Output the (X, Y) coordinate of the center of the cell containing the given text.  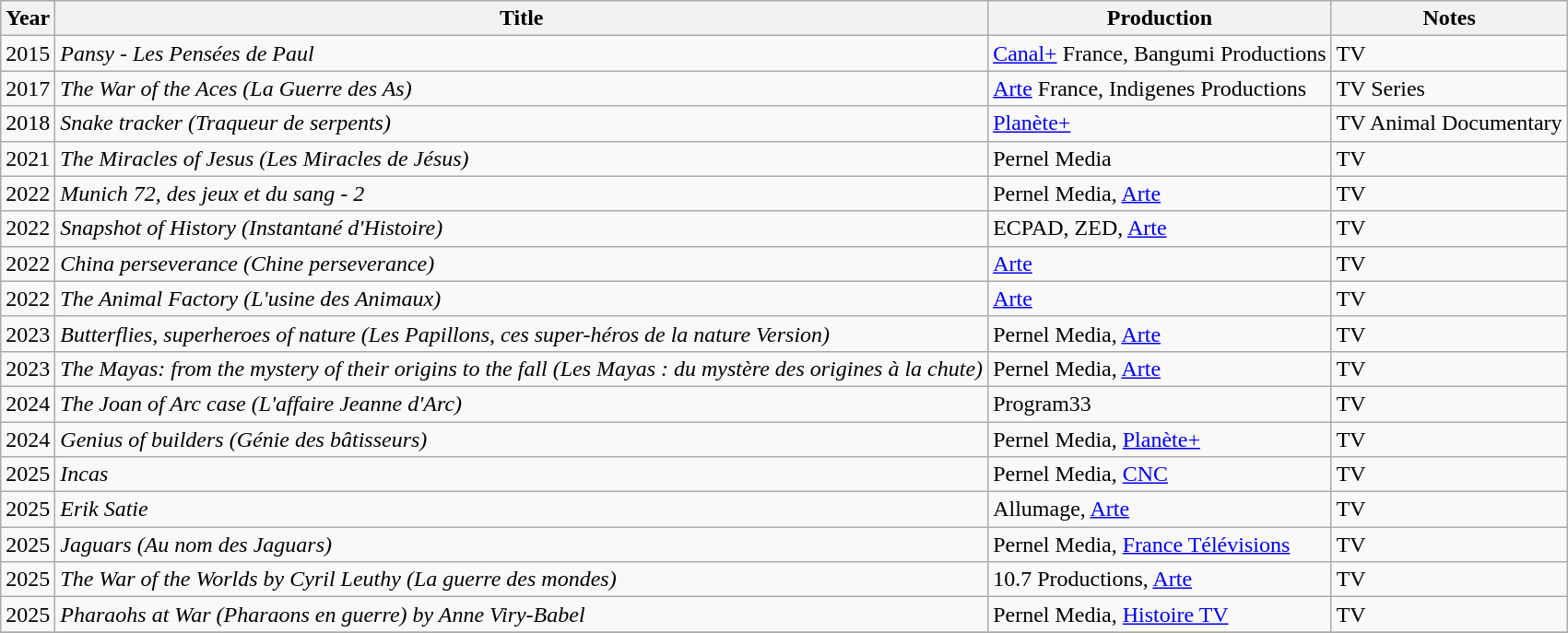
TV Animal Documentary (1449, 123)
The War of the Worlds by Cyril Leuthy (La guerre des mondes) (522, 580)
Pernel Media (1160, 158)
Pernel Media, Planète+ (1160, 440)
Snapshot of History (Instantané d'Histoire) (522, 229)
Year (28, 18)
Allumage, Arte (1160, 510)
Pernel Media, CNC (1160, 475)
The Mayas: from the mystery of their origins to the fall (Les Mayas : du mystère des origines à la chute) (522, 369)
2017 (28, 88)
Canal+ France, Bangumi Productions (1160, 53)
China perseverance (Chine perseverance) (522, 264)
The Joan of Arc case (L'affaire Jeanne d'Arc) (522, 404)
Arte France, Indigenes Productions (1160, 88)
Pernel Media, Histoire TV (1160, 615)
Production (1160, 18)
2015 (28, 53)
Butterflies, superheroes of nature (Les Papillons, ces super-héros de la nature Version) (522, 334)
Notes (1449, 18)
Genius of builders (Génie des bâtisseurs) (522, 440)
2018 (28, 123)
10.7 Productions, Arte (1160, 580)
The War of the Aces (La Guerre des As) (522, 88)
Pansy - Les Pensées de Paul (522, 53)
Incas (522, 475)
Pharaohs at War (Pharaons en guerre) by Anne Viry-Babel (522, 615)
ECPAD, ZED, Arte (1160, 229)
Pernel Media, France Télévisions (1160, 545)
Program33 (1160, 404)
2021 (28, 158)
Munich 72, des jeux et du sang - 2 (522, 193)
Planète+ (1160, 123)
Title (522, 18)
Snake tracker (Traqueur de serpents) (522, 123)
Erik Satie (522, 510)
TV Series (1449, 88)
The Miracles of Jesus (Les Miracles de Jésus) (522, 158)
Jaguars (Au nom des Jaguars) (522, 545)
The Animal Factory (L'usine des Animaux) (522, 299)
